From the cell containing the given text, extract its center point as [x, y] coordinate. 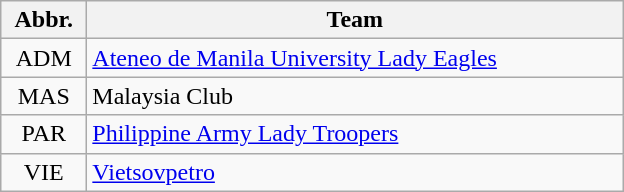
MAS [44, 96]
ADM [44, 58]
Team [355, 20]
Vietsovpetro [355, 172]
VIE [44, 172]
Philippine Army Lady Troopers [355, 134]
Ateneo de Manila University Lady Eagles [355, 58]
Abbr. [44, 20]
PAR [44, 134]
Malaysia Club [355, 96]
